From the cell containing the given text, extract its center point as [X, Y] coordinate. 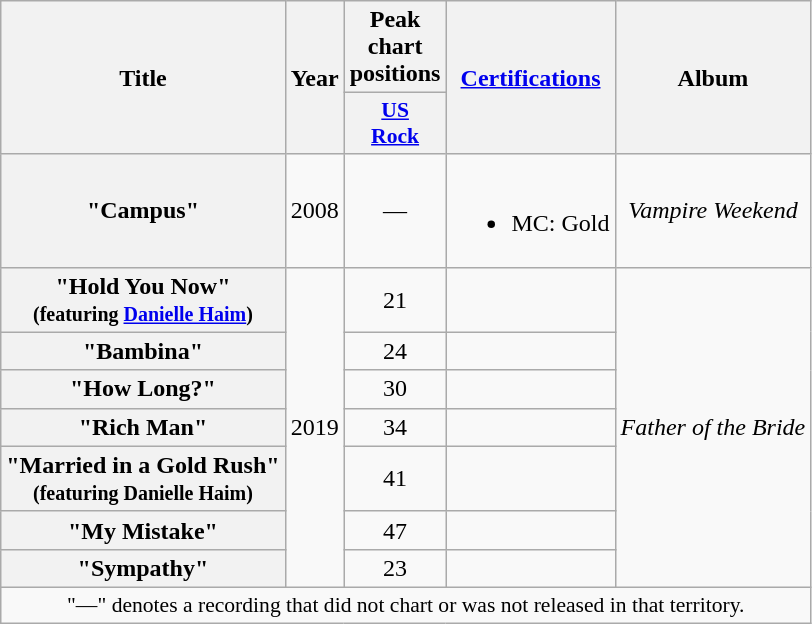
"How Long?" [143, 389]
Album [713, 78]
Title [143, 78]
2008 [314, 210]
23 [395, 568]
"—" denotes a recording that did not chart or was not released in that territory. [406, 605]
41 [395, 478]
"My Mistake" [143, 530]
Certifications [530, 78]
Father of the Bride [713, 427]
30 [395, 389]
24 [395, 351]
"Sympathy" [143, 568]
— [395, 210]
"Rich Man" [143, 427]
"Bambina" [143, 351]
"Campus" [143, 210]
47 [395, 530]
Year [314, 78]
"Married in a Gold Rush"(featuring Danielle Haim) [143, 478]
Vampire Weekend [713, 210]
Peak chart positions [395, 47]
34 [395, 427]
USRock [395, 124]
21 [395, 300]
"Hold You Now"(featuring Danielle Haim) [143, 300]
2019 [314, 427]
MC: Gold [530, 210]
